Find where the given text appears and provide that cell's center as [X, Y] coordinate. 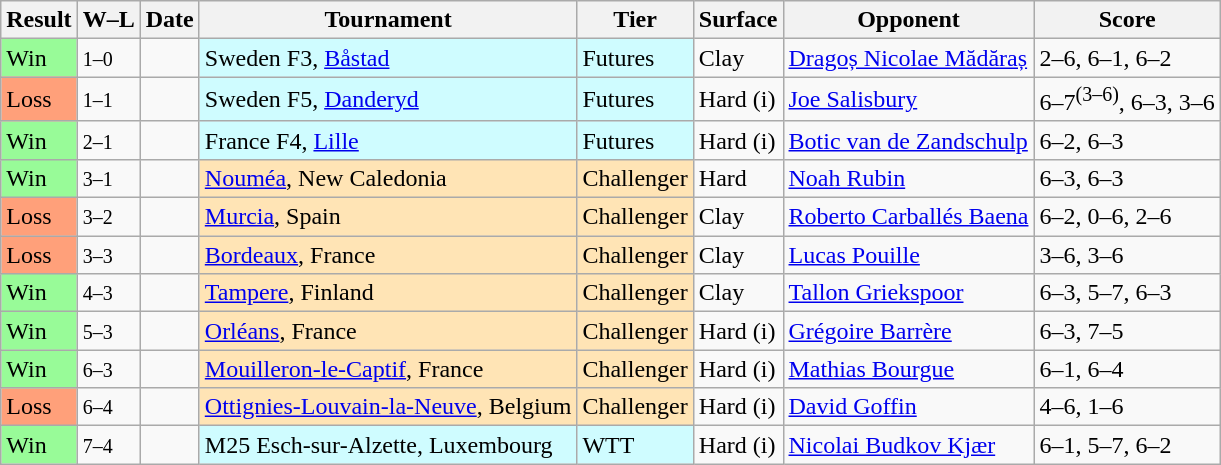
3–2 [108, 217]
Bordeaux, France [388, 255]
WTT [635, 445]
Noah Rubin [908, 178]
Joe Salisbury [908, 100]
Surface [738, 20]
Nouméa, New Caledonia [388, 178]
6–3, 5–7, 6–3 [1127, 293]
Orléans, France [388, 331]
4–3 [108, 293]
Ottignies-Louvain-la-Neuve, Belgium [388, 407]
2–6, 6–1, 6–2 [1127, 58]
Hard [738, 178]
Lucas Pouille [908, 255]
Tampere, Finland [388, 293]
6–2, 0–6, 2–6 [1127, 217]
France F4, Lille [388, 140]
Mouilleron-le-Captif, France [388, 369]
Dragoș Nicolae Mădăraș [908, 58]
Roberto Carballés Baena [908, 217]
Result [39, 20]
2–1 [108, 140]
6–4 [108, 407]
Murcia, Spain [388, 217]
Tier [635, 20]
6–2, 6–3 [1127, 140]
Grégoire Barrère [908, 331]
4–6, 1–6 [1127, 407]
Botic van de Zandschulp [908, 140]
3–3 [108, 255]
David Goffin [908, 407]
6–3, 6–3 [1127, 178]
Tallon Griekspoor [908, 293]
3–1 [108, 178]
1–1 [108, 100]
Date [170, 20]
Mathias Bourgue [908, 369]
Opponent [908, 20]
1–0 [108, 58]
Sweden F5, Danderyd [388, 100]
3–6, 3–6 [1127, 255]
5–3 [108, 331]
Score [1127, 20]
6–3 [108, 369]
Nicolai Budkov Kjær [908, 445]
6–3, 7–5 [1127, 331]
Tournament [388, 20]
W–L [108, 20]
7–4 [108, 445]
6–7(3–6), 6–3, 3–6 [1127, 100]
Sweden F3, Båstad [388, 58]
6–1, 5–7, 6–2 [1127, 445]
M25 Esch-sur-Alzette, Luxembourg [388, 445]
6–1, 6–4 [1127, 369]
